Identify which cell holds the provided text, then report its (x, y) central coordinate. 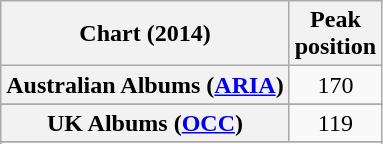
119 (335, 123)
Chart (2014) (145, 34)
Australian Albums (ARIA) (145, 85)
Peakposition (335, 34)
170 (335, 85)
UK Albums (OCC) (145, 123)
